Provide the [x, y] coordinate of the cell's center where the given text is located.  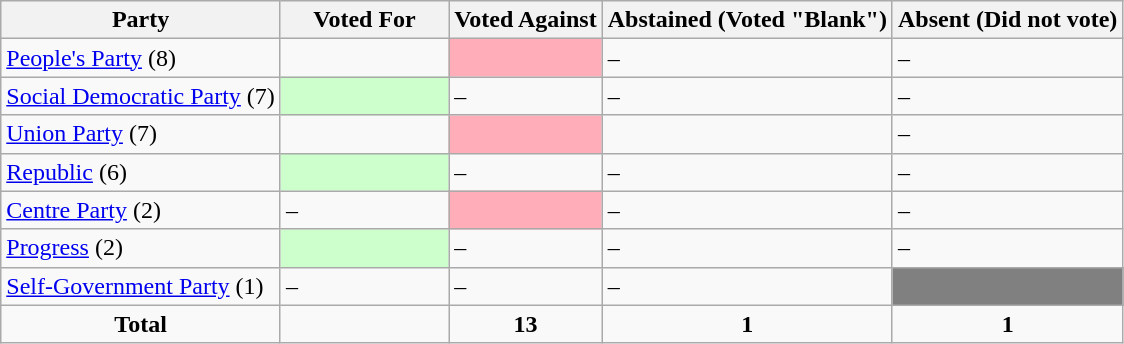
Centre Party (2) [141, 210]
Social Democratic Party (7) [141, 96]
Self-Government Party (1) [141, 286]
Progress (2) [141, 248]
Party [141, 20]
Absent (Did not vote) [1007, 20]
Union Party (7) [141, 134]
Total [141, 324]
13 [526, 324]
Abstained (Voted "Blank") [747, 20]
Voted For [364, 20]
Voted Against [526, 20]
Republic (6) [141, 172]
People's Party (8) [141, 58]
